From the cell containing the given text, extract its center point as (x, y) coordinate. 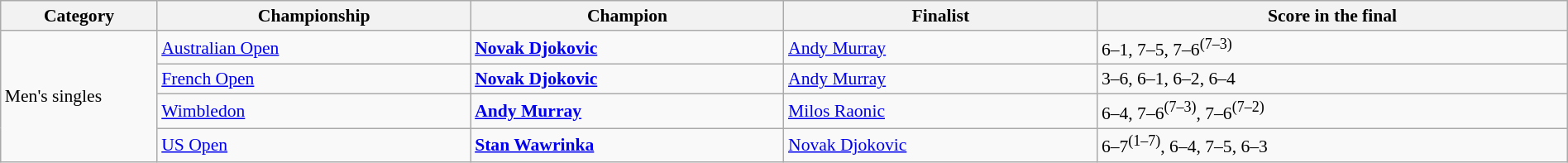
Champion (627, 16)
Wimbledon (314, 111)
Stan Wawrinka (627, 146)
Milos Raonic (941, 111)
6–7(1–7), 6–4, 7–5, 6–3 (1332, 146)
Finalist (941, 16)
Category (79, 16)
Men's singles (79, 97)
Score in the final (1332, 16)
US Open (314, 146)
3–6, 6–1, 6–2, 6–4 (1332, 79)
6–1, 7–5, 7–6(7–3) (1332, 48)
6–4, 7–6(7–3), 7–6(7–2) (1332, 111)
Australian Open (314, 48)
French Open (314, 79)
Championship (314, 16)
